Capture the cell that displays the provided text and extract its (X, Y) central coordinate. 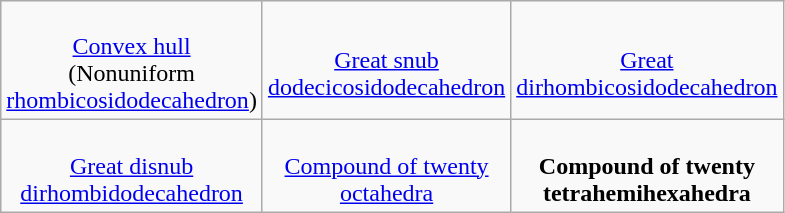
Great snub dodecicosidodecahedron (386, 60)
Compound of twenty octahedra (386, 166)
Convex hull(Nonuniform rhombicosidodecahedron) (132, 60)
Great disnub dirhombidodecahedron (132, 166)
Great dirhombicosidodecahedron (647, 60)
Compound of twenty tetrahemihexahedra (647, 166)
